Find where the given text appears and provide that cell's center as (X, Y) coordinate. 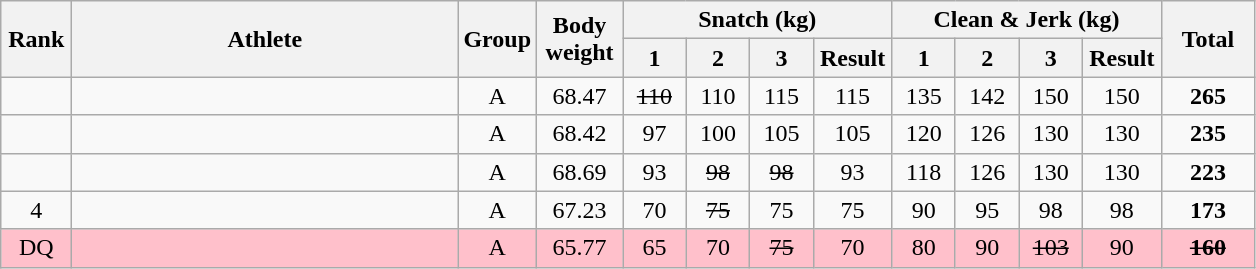
97 (655, 134)
80 (924, 248)
4 (36, 210)
235 (1208, 134)
DQ (36, 248)
135 (924, 96)
Rank (36, 39)
120 (924, 134)
100 (718, 134)
223 (1208, 172)
Athlete (265, 39)
160 (1208, 248)
68.47 (580, 96)
142 (987, 96)
68.69 (580, 172)
65 (655, 248)
Group (498, 39)
103 (1051, 248)
173 (1208, 210)
118 (924, 172)
265 (1208, 96)
Clean & Jerk (kg) (1026, 20)
Snatch (kg) (758, 20)
67.23 (580, 210)
65.77 (580, 248)
Body weight (580, 39)
68.42 (580, 134)
95 (987, 210)
Total (1208, 39)
